Output the (x, y) coordinate of the center of the cell containing the given text.  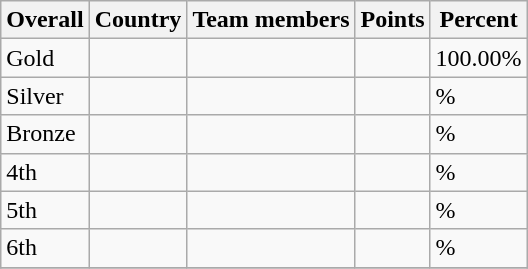
Overall (45, 20)
5th (45, 210)
Points (392, 20)
100.00% (478, 58)
6th (45, 248)
Silver (45, 96)
Bronze (45, 134)
Gold (45, 58)
4th (45, 172)
Country (138, 20)
Percent (478, 20)
Team members (271, 20)
